Provide the [x, y] coordinate of the cell's center where the given text is located.  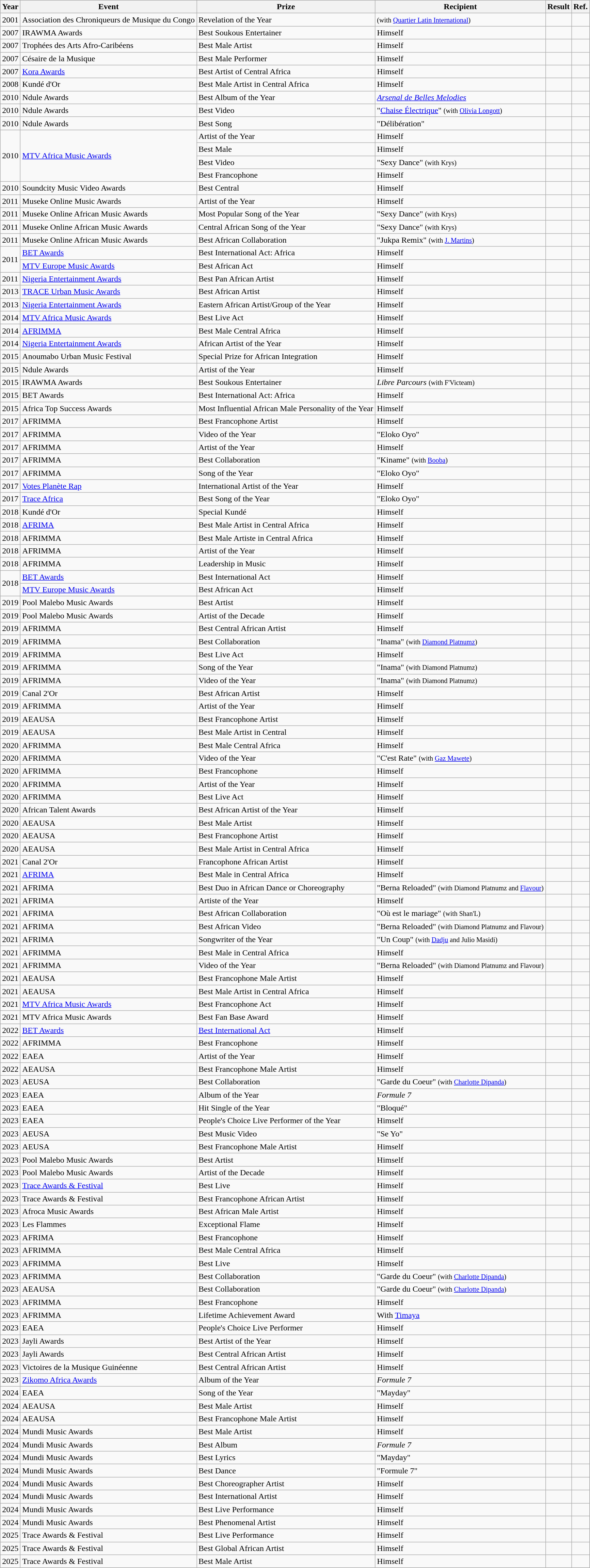
Best Global African Artist [286, 1548]
Best Francophone Act [286, 1004]
Museke Online Music Awards [109, 201]
Best Male Artiste in Central Africa [286, 538]
Africa Top Success Awards [109, 408]
Césaire de la Musique [109, 59]
People's Choice Live Performer of the Year [286, 1121]
Lifetime Achievement Award [286, 1315]
Votes Planète Rap [109, 486]
International Artist of the Year [286, 486]
Best Dance [286, 1471]
Best Male Performer [286, 59]
Best Song [286, 123]
Special Prize for African Integration [286, 356]
Best African Video [286, 926]
Most Influential African Male Personality of the Year [286, 408]
Result [558, 7]
Best Album [286, 1445]
Revelation of the Year [286, 20]
With Timaya [460, 1315]
Best Phenomenal Artist [286, 1522]
Best Pan African Artist [286, 279]
Event [109, 7]
Trophées des Arts Afro-Caribéens [109, 46]
Best Francophone African Artist [286, 1198]
"Kiname" (with Booba) [460, 460]
"Chaise Électrique" (with Olivia Longott) [460, 110]
People's Choice Live Performer [286, 1328]
Best Artist of the Year [286, 1341]
Best Song of the Year [286, 499]
(with Quartier Latin International) [460, 20]
Best Central [286, 188]
2008 [10, 84]
Best Fan Base Award [286, 1017]
Kora Awards [109, 71]
Arsenal de Belles Melodies [460, 97]
Best African Artist of the Year [286, 810]
Les Flammes [109, 1225]
"Un Coup" (with Dadju and Julio Masidi) [460, 939]
Songwriter of the Year [286, 939]
Trace Africa [109, 499]
Best Duo in African Dance or Choreography [286, 888]
Soundcity Music Video Awards [109, 188]
"Où est le mariage" (with Shan'L) [460, 914]
Best Choreographer Artist [286, 1484]
African Talent Awards [109, 810]
TRACE Urban Music Awards [109, 292]
Hit Single of the Year [286, 1108]
Best Album of the Year [286, 97]
Exceptional Flame [286, 1225]
"Se Yo" [460, 1134]
Year [10, 7]
Victoires de la Musique Guinéenne [109, 1367]
"Délibération" [460, 123]
Recipient [460, 7]
2001 [10, 20]
Best Music Video [286, 1134]
Francophone African Artist [286, 862]
Zikomo Africa Awards [109, 1380]
Libre Parcours (with F'Victeam) [460, 383]
"Bloqué" [460, 1108]
"Jukpa Remix" (with J. Martins) [460, 240]
"Formule 7" [460, 1471]
Eastern African Artist/Group of the Year [286, 305]
Anoumabo Urban Music Festival [109, 356]
Association des Chroniqueurs de Musique du Congo [109, 20]
Best African Male Artist [286, 1212]
Artiste of the Year [286, 901]
Central African Song of the Year [286, 227]
Special Kundé [286, 512]
Prize [286, 7]
Best Lyrics [286, 1458]
"C'est Rate" (with Gaz Mawete) [460, 758]
Ref. [581, 7]
Afroca Music Awards [109, 1212]
Most Popular Song of the Year [286, 214]
Best Male [286, 149]
Leadership in Music [286, 564]
African Artist of the Year [286, 343]
Best International Artist [286, 1497]
Best Artist of Central Africa [286, 71]
Best Male Artist in Central [286, 732]
